Return (x, y) of the center of cell containing provided text 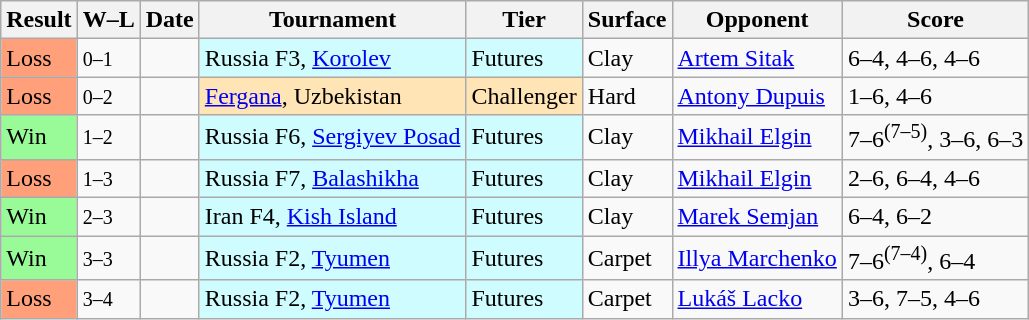
Tier (524, 20)
Illya Marchenko (757, 258)
1–2 (108, 138)
0–1 (108, 58)
3–6, 7–5, 4–6 (935, 299)
2–6, 6–4, 4–6 (935, 178)
Antony Dupuis (757, 96)
Result (39, 20)
Opponent (757, 20)
0–2 (108, 96)
2–3 (108, 217)
Date (170, 20)
Challenger (524, 96)
6–4, 6–2 (935, 217)
3–3 (108, 258)
Score (935, 20)
Iran F4, Kish Island (332, 217)
W–L (108, 20)
3–4 (108, 299)
Russia F7, Balashikha (332, 178)
Russia F6, Sergiyev Posad (332, 138)
Tournament (332, 20)
1–3 (108, 178)
7–6(7–5), 3–6, 6–3 (935, 138)
1–6, 4–6 (935, 96)
Russia F3, Korolev (332, 58)
6–4, 4–6, 4–6 (935, 58)
Lukáš Lacko (757, 299)
7–6(7–4), 6–4 (935, 258)
Surface (627, 20)
Hard (627, 96)
Artem Sitak (757, 58)
Marek Semjan (757, 217)
Fergana, Uzbekistan (332, 96)
